Pinpoint the cell where the given text exists, returning its (x, y) midpoint coordinate. 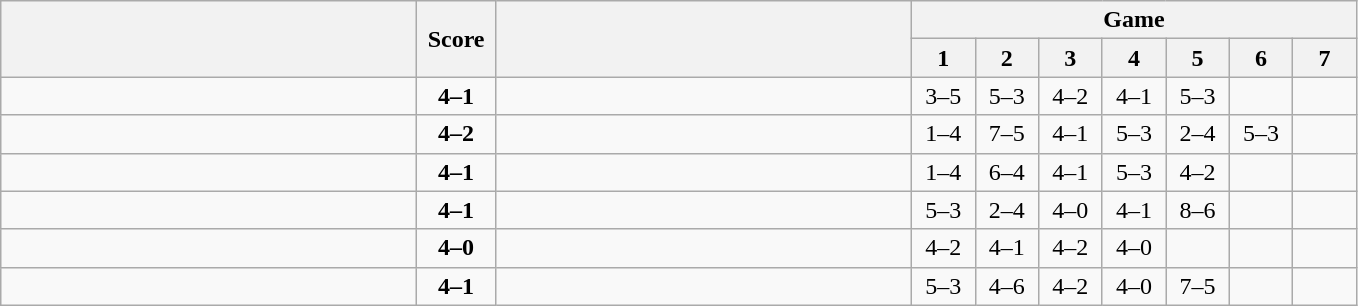
8–6 (1198, 210)
3 (1071, 58)
4–6 (1007, 286)
2 (1007, 58)
6–4 (1007, 172)
Score (456, 39)
6 (1261, 58)
4 (1134, 58)
Game (1134, 20)
7 (1325, 58)
1 (943, 58)
3–5 (943, 96)
5 (1198, 58)
